Determine the [X, Y] coordinate at the center of the cell enclosing the given text.  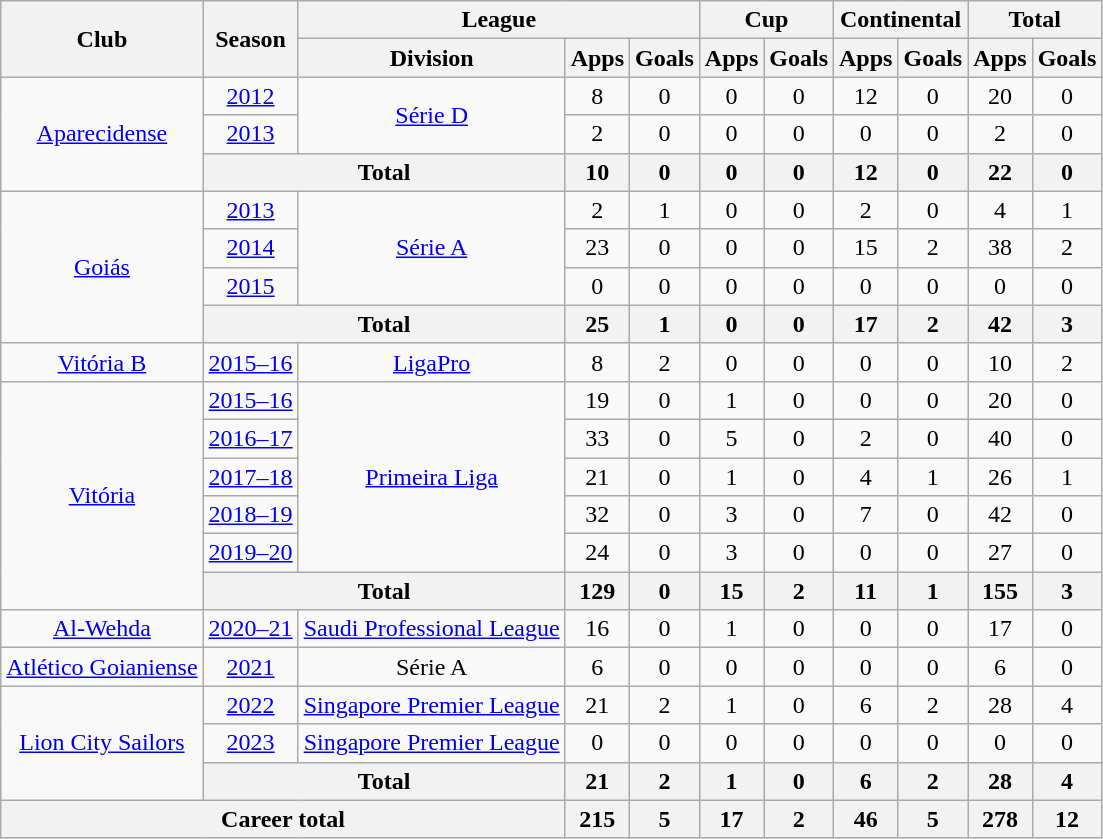
League [498, 20]
2020–21 [250, 629]
2023 [250, 743]
129 [597, 591]
22 [1000, 172]
32 [597, 515]
Season [250, 39]
27 [1000, 553]
2014 [250, 248]
25 [597, 324]
Career total [283, 819]
11 [866, 591]
Atlético Goianiense [102, 667]
2016–17 [250, 438]
19 [597, 400]
2017–18 [250, 477]
278 [1000, 819]
LigaPro [432, 362]
33 [597, 438]
Continental [901, 20]
Division [432, 58]
2018–19 [250, 515]
2019–20 [250, 553]
7 [866, 515]
Série D [432, 115]
46 [866, 819]
155 [1000, 591]
16 [597, 629]
Primeira Liga [432, 476]
23 [597, 248]
Cup [766, 20]
Aparecidense [102, 134]
215 [597, 819]
Goiás [102, 267]
Vitória [102, 495]
38 [1000, 248]
2012 [250, 96]
Vitória B [102, 362]
24 [597, 553]
Lion City Sailors [102, 743]
26 [1000, 477]
2021 [250, 667]
Saudi Professional League [432, 629]
Al-Wehda [102, 629]
40 [1000, 438]
Club [102, 39]
2015 [250, 286]
2022 [250, 705]
